Extract the (x, y) coordinate from the center of the cell holding the provided text.  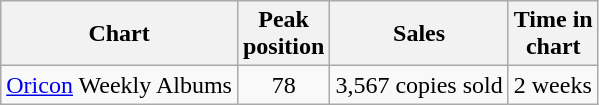
Sales (419, 34)
3,567 copies sold (419, 85)
Peakposition (283, 34)
2 weeks (553, 85)
Oricon Weekly Albums (120, 85)
78 (283, 85)
Time inchart (553, 34)
Chart (120, 34)
